Capture the cell that displays the provided text and extract its (X, Y) central coordinate. 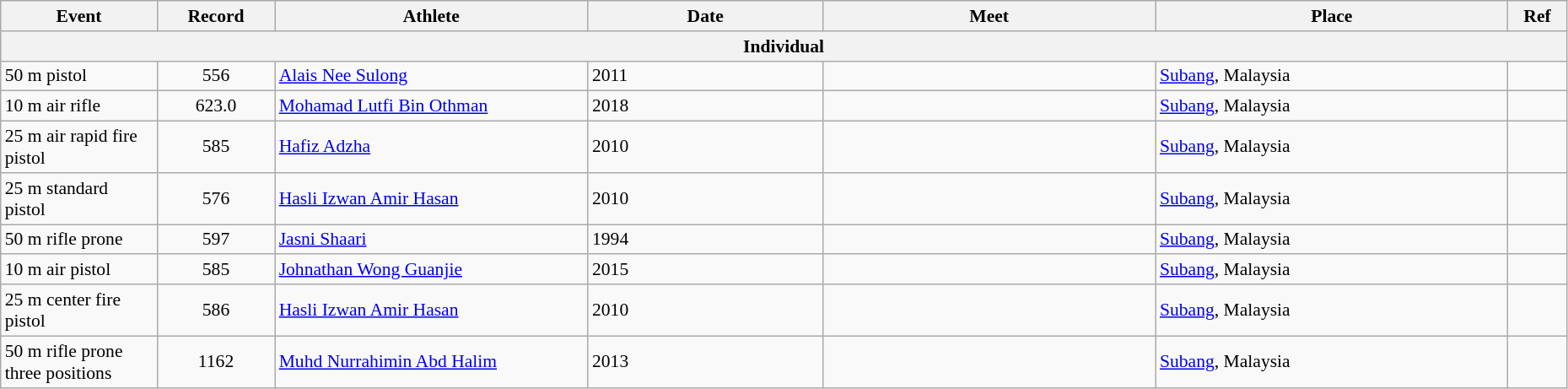
Individual (784, 46)
2013 (705, 361)
Jasni Shaari (432, 240)
576 (216, 199)
1994 (705, 240)
556 (216, 76)
Hafiz Adzha (432, 147)
10 m air rifle (79, 106)
Ref (1538, 16)
2015 (705, 270)
25 m center fire pistol (79, 311)
Johnathan Wong Guanjie (432, 270)
Event (79, 16)
Mohamad Lutfi Bin Othman (432, 106)
2018 (705, 106)
623.0 (216, 106)
586 (216, 311)
Muhd Nurrahimin Abd Halim (432, 361)
2011 (705, 76)
1162 (216, 361)
25 m air rapid fire pistol (79, 147)
Alais Nee Sulong (432, 76)
50 m rifle prone three positions (79, 361)
Date (705, 16)
Record (216, 16)
25 m standard pistol (79, 199)
Athlete (432, 16)
50 m pistol (79, 76)
Place (1332, 16)
10 m air pistol (79, 270)
Meet (989, 16)
597 (216, 240)
50 m rifle prone (79, 240)
